Extract the [X, Y] coordinate from the center of the cell holding the provided text.  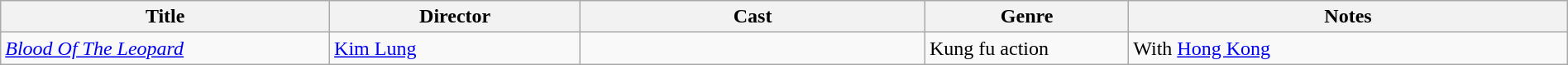
Genre [1026, 17]
Cast [753, 17]
Kung fu action [1026, 48]
Title [165, 17]
Notes [1348, 17]
Blood Of The Leopard [165, 48]
With Hong Kong [1348, 48]
Director [455, 17]
Kim Lung [455, 48]
